Find where the given text appears and provide that cell's center as [x, y] coordinate. 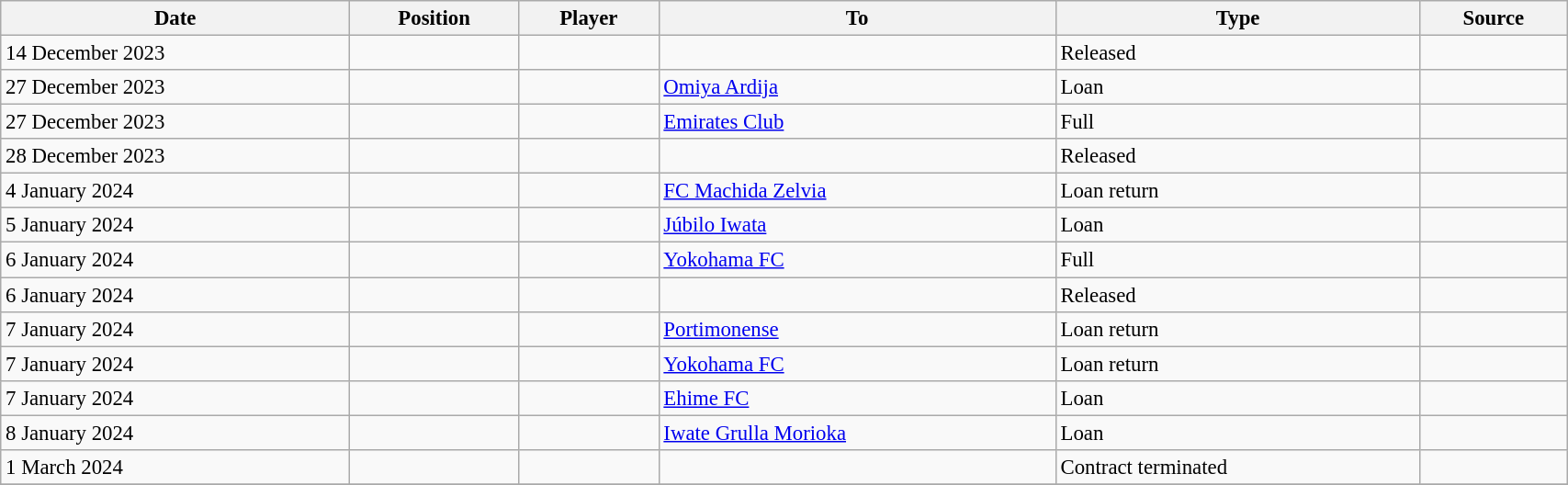
Portimonense [857, 329]
Contract terminated [1238, 468]
Ehime FC [857, 398]
To [857, 18]
Omiya Ardija [857, 87]
8 January 2024 [175, 433]
Júbilo Iwata [857, 225]
Position [434, 18]
Source [1494, 18]
4 January 2024 [175, 191]
Type [1238, 18]
Iwate Grulla Morioka [857, 433]
Player [590, 18]
Emirates Club [857, 122]
5 January 2024 [175, 225]
1 March 2024 [175, 468]
Date [175, 18]
28 December 2023 [175, 156]
FC Machida Zelvia [857, 191]
14 December 2023 [175, 53]
